Pinpoint the cell where the given text exists, returning its (X, Y) midpoint coordinate. 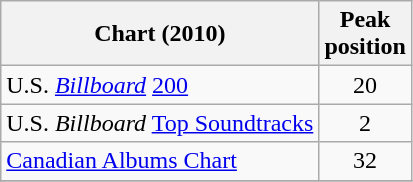
Peakposition (365, 34)
Chart (2010) (160, 34)
20 (365, 85)
Canadian Albums Chart (160, 161)
32 (365, 161)
U.S. Billboard 200 (160, 85)
2 (365, 123)
U.S. Billboard Top Soundtracks (160, 123)
